Capture the cell that displays the provided text and extract its (x, y) central coordinate. 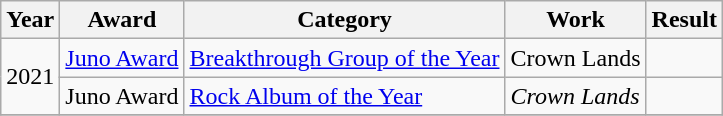
Result (684, 20)
Breakthrough Group of the Year (344, 58)
2021 (30, 77)
Work (576, 20)
Rock Album of the Year (344, 96)
Award (122, 20)
Year (30, 20)
Category (344, 20)
